Search for the cell housing the specified text and yield its [X, Y] center coordinate. 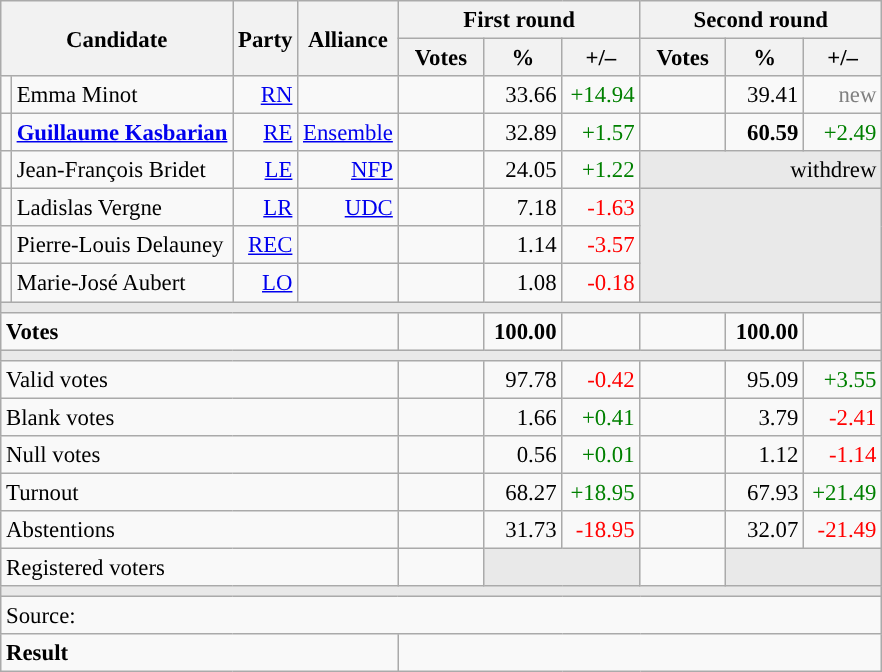
Party [266, 38]
Registered voters [200, 567]
Marie-José Aubert [122, 283]
Abstentions [200, 530]
60.59 [765, 133]
Pierre-Louis Delauney [122, 245]
32.89 [523, 133]
Result [200, 653]
1.12 [765, 455]
Emma Minot [122, 95]
Blank votes [200, 417]
Null votes [200, 455]
0.56 [523, 455]
Alliance [348, 38]
-1.63 [601, 208]
31.73 [523, 530]
First round [519, 20]
NFP [348, 170]
Ensemble [348, 133]
RN [266, 95]
+1.57 [601, 133]
+21.49 [843, 492]
-0.18 [601, 283]
+14.94 [601, 95]
Turnout [200, 492]
withdrew [761, 170]
-21.49 [843, 530]
+0.01 [601, 455]
-0.42 [601, 379]
Ladislas Vergne [122, 208]
LE [266, 170]
-18.95 [601, 530]
LR [266, 208]
Candidate [117, 38]
new [843, 95]
+0.41 [601, 417]
32.07 [765, 530]
97.78 [523, 379]
-3.57 [601, 245]
Jean-François Bridet [122, 170]
Second round [761, 20]
+1.22 [601, 170]
24.05 [523, 170]
-2.41 [843, 417]
1.08 [523, 283]
Guillaume Kasbarian [122, 133]
-1.14 [843, 455]
+2.49 [843, 133]
Source: [442, 616]
+3.55 [843, 379]
39.41 [765, 95]
95.09 [765, 379]
RE [266, 133]
REC [266, 245]
UDC [348, 208]
Valid votes [200, 379]
33.66 [523, 95]
LO [266, 283]
3.79 [765, 417]
+18.95 [601, 492]
1.14 [523, 245]
68.27 [523, 492]
67.93 [765, 492]
1.66 [523, 417]
7.18 [523, 208]
